Return [X, Y] of the center of cell containing provided text 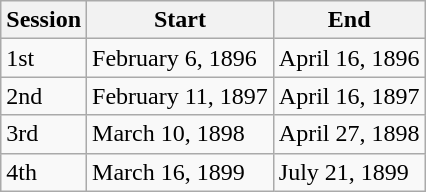
End [349, 20]
3rd [44, 134]
February 6, 1896 [180, 58]
4th [44, 172]
2nd [44, 96]
Start [180, 20]
April 16, 1896 [349, 58]
February 11, 1897 [180, 96]
1st [44, 58]
July 21, 1899 [349, 172]
April 27, 1898 [349, 134]
March 16, 1899 [180, 172]
April 16, 1897 [349, 96]
March 10, 1898 [180, 134]
Session [44, 20]
